Return (x, y) of the center of cell containing provided text 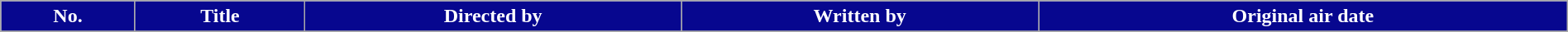
Written by (860, 16)
No. (68, 16)
Original air date (1303, 16)
Directed by (493, 16)
Title (220, 16)
